Provide the (x, y) coordinate of the cell's center where the given text is located.  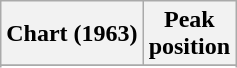
Chart (1963) (72, 34)
Peak position (189, 34)
